Provide the (x, y) coordinate of the cell's center where the given text is located.  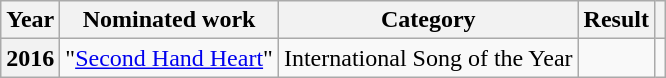
Result (616, 20)
2016 (30, 58)
Nominated work (170, 20)
Category (428, 20)
Year (30, 20)
"Second Hand Heart" (170, 58)
International Song of the Year (428, 58)
